Locate the cell with the specified text and output its [X, Y] center coordinate. 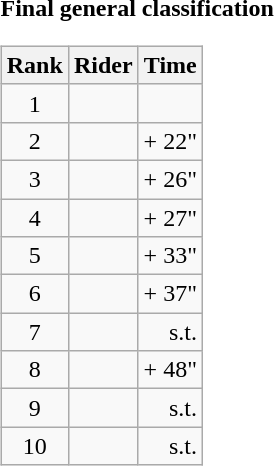
3 [34, 179]
5 [34, 256]
+ 22" [170, 141]
4 [34, 217]
2 [34, 141]
Time [170, 65]
+ 48" [170, 370]
Rider [103, 65]
+ 37" [170, 294]
6 [34, 294]
8 [34, 370]
10 [34, 446]
1 [34, 103]
7 [34, 332]
9 [34, 408]
Rank [34, 65]
+ 27" [170, 217]
+ 33" [170, 256]
+ 26" [170, 179]
